From the cell containing the given text, extract its center point as [X, Y] coordinate. 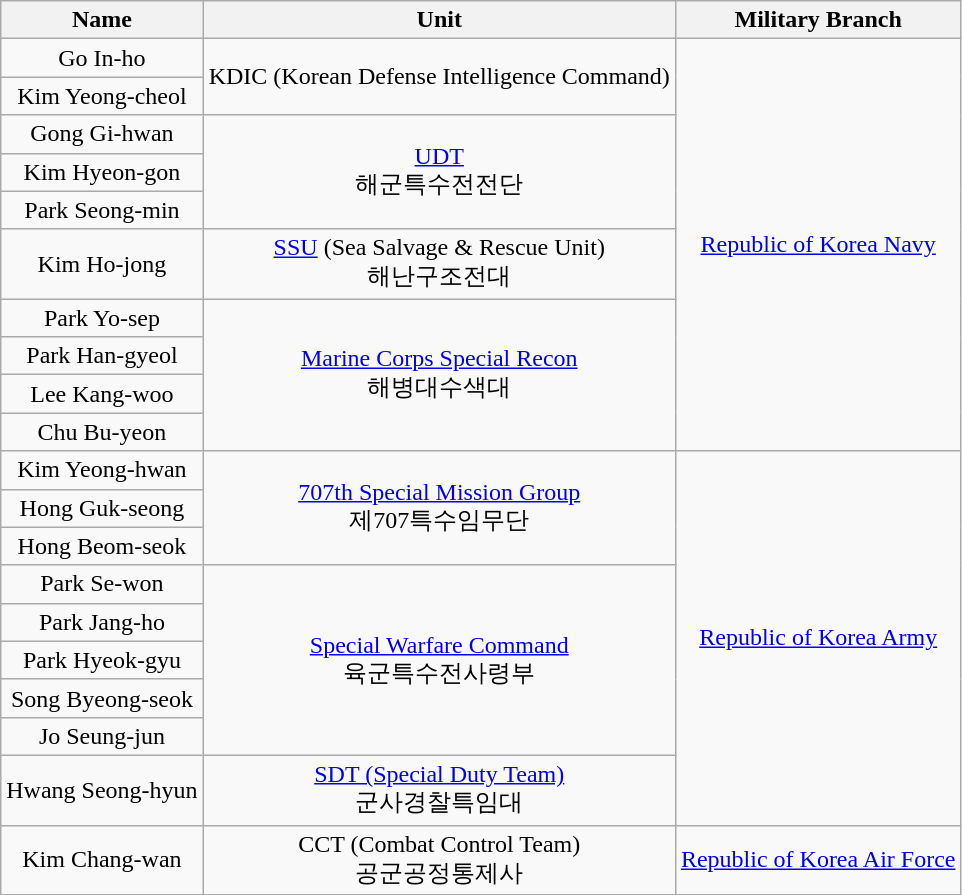
Kim Yeong-cheol [102, 96]
Military Branch [818, 20]
Song Byeong-seok [102, 698]
Republic of Korea Air Force [818, 860]
Hong Guk-seong [102, 508]
707th Special Mission Group제707특수임무단 [439, 508]
Kim Hyeon-gon [102, 172]
Park Se-won [102, 584]
Gong Gi-hwan [102, 134]
Park Seong-min [102, 210]
Chu Bu-yeon [102, 432]
Special Warfare Command육군특수전사령부 [439, 660]
Park Han-gyeol [102, 356]
Marine Corps Special Recon해병대수색대 [439, 375]
Republic of Korea Army [818, 638]
CCT (Combat Control Team)공군공정통제사 [439, 860]
Hong Beom-seok [102, 546]
Park Hyeok-gyu [102, 660]
Kim Yeong-hwan [102, 470]
Unit [439, 20]
Jo Seung-jun [102, 736]
Hwang Seong-hyun [102, 790]
SSU (Sea Salvage & Rescue Unit)해난구조전대 [439, 264]
Go In-ho [102, 58]
Name [102, 20]
Lee Kang-woo [102, 394]
Republic of Korea Navy [818, 245]
Kim Ho-jong [102, 264]
Kim Chang-wan [102, 860]
Park Yo-sep [102, 318]
UDT해군특수전전단 [439, 172]
Park Jang-ho [102, 622]
SDT (Special Duty Team)군사경찰특임대 [439, 790]
KDIC (Korean Defense Intelligence Command) [439, 77]
